Output the (X, Y) coordinate of the center of the cell containing the given text.  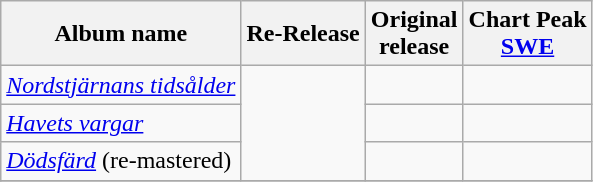
Chart Peak SWE (528, 34)
Dödsfärd (re-mastered) (121, 161)
Album name (121, 34)
Original release (414, 34)
Nordstjärnans tidsålder (121, 85)
Havets vargar (121, 123)
Re-Release (303, 34)
